Return the (x, y) coordinate for the center point of the cell that contains the specified text.  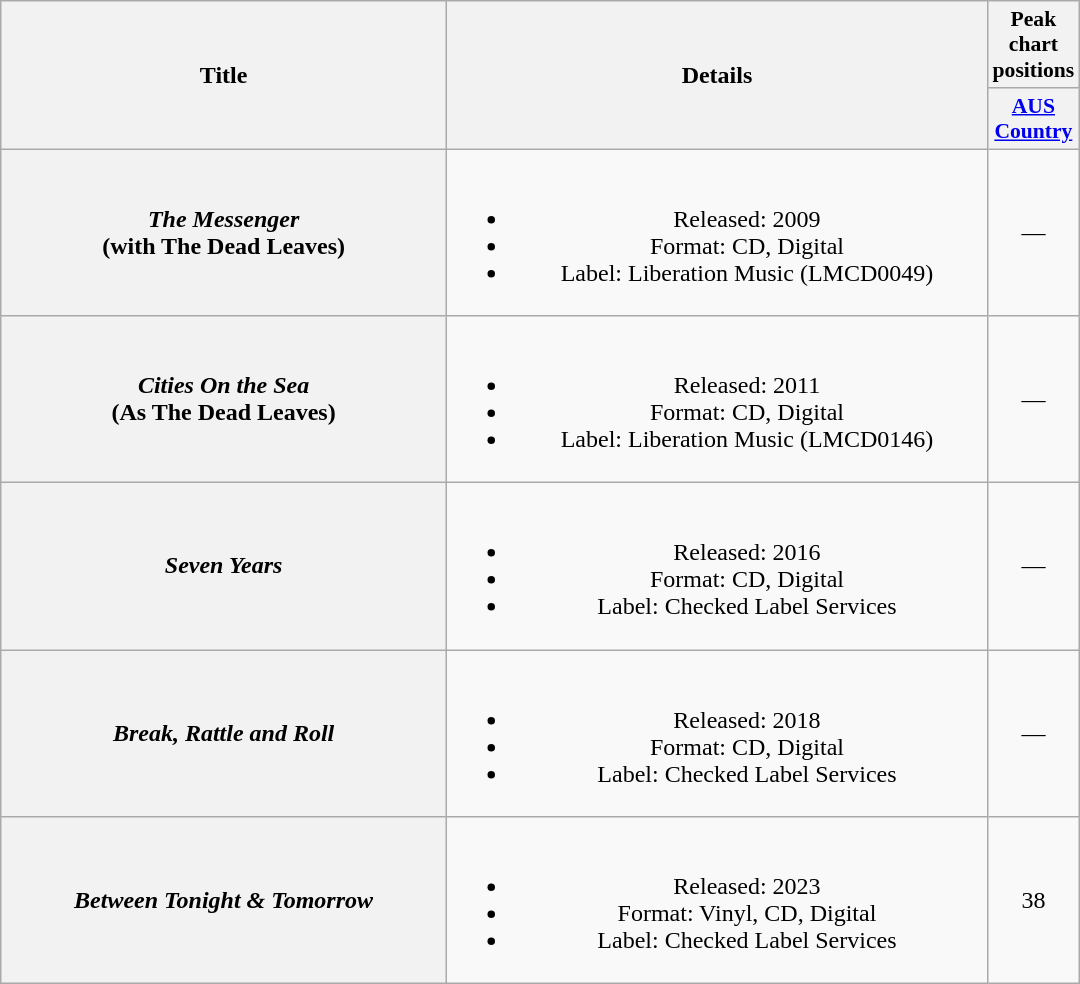
Break, Rattle and Roll (224, 734)
Cities On the Sea (As The Dead Leaves) (224, 400)
AUSCountry (1034, 118)
Between Tonight & Tomorrow (224, 900)
Released: 2009Format: CD, DigitalLabel: Liberation Music (LMCD0049) (716, 232)
Title (224, 75)
Peak chart positions (1034, 44)
The Messenger (with The Dead Leaves) (224, 232)
Released: 2011Format: CD, DigitalLabel: Liberation Music (LMCD0146) (716, 400)
Released: 2016Format: CD, DigitalLabel: Checked Label Services (716, 566)
Released: 2023Format: Vinyl, CD, DigitalLabel: Checked Label Services (716, 900)
Released: 2018Format: CD, DigitalLabel: Checked Label Services (716, 734)
38 (1034, 900)
Seven Years (224, 566)
Details (716, 75)
